Search for the cell housing the specified text and yield its [X, Y] center coordinate. 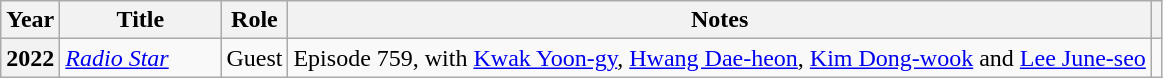
Notes [720, 20]
Guest [254, 58]
Title [140, 20]
2022 [30, 58]
Role [254, 20]
Episode 759, with Kwak Yoon-gy, Hwang Dae-heon, Kim Dong-wook and Lee June-seo [720, 58]
Radio Star [140, 58]
Year [30, 20]
